Extract the [x, y] coordinate from the center of the cell holding the provided text.  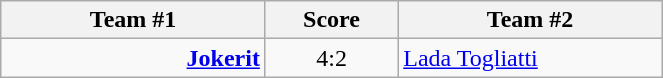
Team #1 [134, 20]
Team #2 [530, 20]
Jokerit [134, 58]
Lada Togliatti [530, 58]
Score [331, 20]
4:2 [331, 58]
